Provide the [x, y] coordinate of the cell's center where the given text is located.  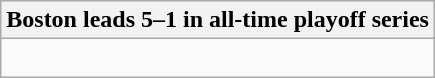
Boston leads 5–1 in all-time playoff series [218, 20]
